Detect which cell encompasses the target text, then output its [X, Y] center coordinate. 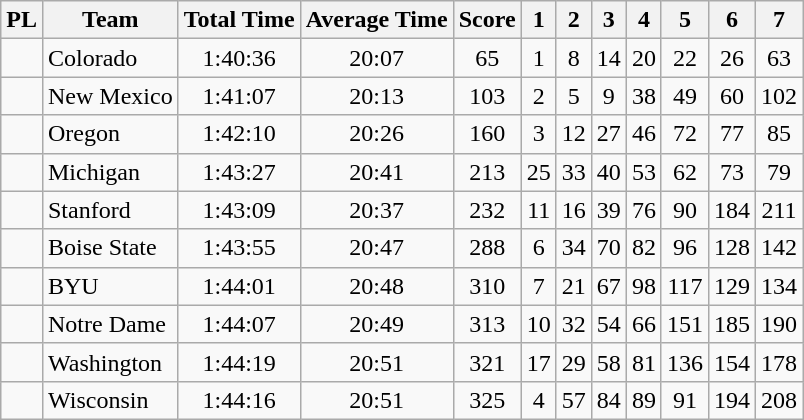
34 [574, 248]
20:41 [376, 172]
65 [487, 58]
76 [644, 210]
53 [644, 172]
8 [574, 58]
20:49 [376, 324]
25 [538, 172]
58 [608, 362]
208 [780, 400]
1:41:07 [239, 96]
1:42:10 [239, 134]
190 [780, 324]
29 [574, 362]
BYU [110, 286]
Washington [110, 362]
232 [487, 210]
129 [732, 286]
46 [644, 134]
134 [780, 286]
178 [780, 362]
185 [732, 324]
1:44:07 [239, 324]
16 [574, 210]
213 [487, 172]
90 [684, 210]
1:44:01 [239, 286]
20:07 [376, 58]
Colorado [110, 58]
136 [684, 362]
49 [684, 96]
67 [608, 286]
98 [644, 286]
63 [780, 58]
54 [608, 324]
20:48 [376, 286]
Notre Dame [110, 324]
Score [487, 20]
12 [574, 134]
194 [732, 400]
1:43:55 [239, 248]
57 [574, 400]
211 [780, 210]
85 [780, 134]
PL [22, 20]
21 [574, 286]
154 [732, 362]
62 [684, 172]
38 [644, 96]
20:26 [376, 134]
20:13 [376, 96]
96 [684, 248]
325 [487, 400]
160 [487, 134]
1:44:19 [239, 362]
32 [574, 324]
New Mexico [110, 96]
151 [684, 324]
Stanford [110, 210]
Total Time [239, 20]
1:40:36 [239, 58]
102 [780, 96]
321 [487, 362]
20 [644, 58]
27 [608, 134]
91 [684, 400]
26 [732, 58]
40 [608, 172]
Michigan [110, 172]
14 [608, 58]
117 [684, 286]
60 [732, 96]
Oregon [110, 134]
184 [732, 210]
77 [732, 134]
128 [732, 248]
20:37 [376, 210]
Team [110, 20]
310 [487, 286]
70 [608, 248]
66 [644, 324]
81 [644, 362]
Average Time [376, 20]
Boise State [110, 248]
288 [487, 248]
72 [684, 134]
39 [608, 210]
1:43:27 [239, 172]
82 [644, 248]
33 [574, 172]
89 [644, 400]
73 [732, 172]
10 [538, 324]
79 [780, 172]
84 [608, 400]
1:43:09 [239, 210]
9 [608, 96]
142 [780, 248]
20:47 [376, 248]
22 [684, 58]
17 [538, 362]
103 [487, 96]
11 [538, 210]
Wisconsin [110, 400]
1:44:16 [239, 400]
313 [487, 324]
